Return the (x, y) coordinate for the center point of the cell that contains the specified text.  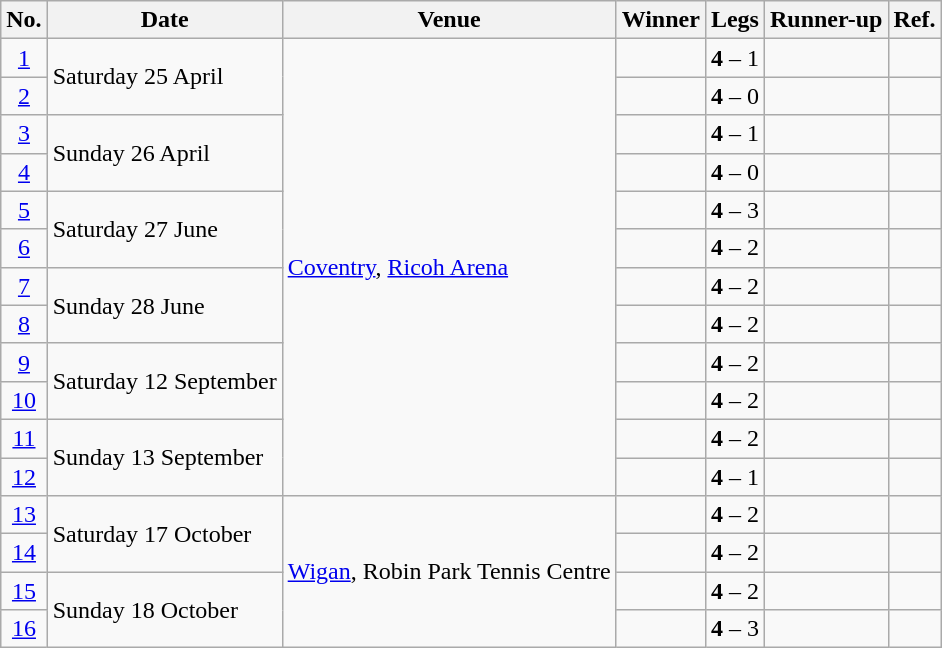
2 (24, 96)
No. (24, 20)
8 (24, 324)
16 (24, 629)
Coventry, Ricoh Arena (449, 268)
Runner-up (826, 20)
12 (24, 477)
Wigan, Robin Park Tennis Centre (449, 572)
1 (24, 58)
Date (164, 20)
Legs (734, 20)
Saturday 17 October (164, 534)
6 (24, 248)
Saturday 25 April (164, 77)
Venue (449, 20)
Saturday 27 June (164, 229)
9 (24, 362)
7 (24, 286)
Winner (660, 20)
Saturday 12 September (164, 381)
Sunday 26 April (164, 153)
14 (24, 553)
5 (24, 210)
Sunday 28 June (164, 305)
10 (24, 400)
Sunday 13 September (164, 457)
Sunday 18 October (164, 610)
15 (24, 591)
11 (24, 438)
4 (24, 172)
3 (24, 134)
Ref. (914, 20)
13 (24, 515)
